From the cell containing the given text, extract its center point as [x, y] coordinate. 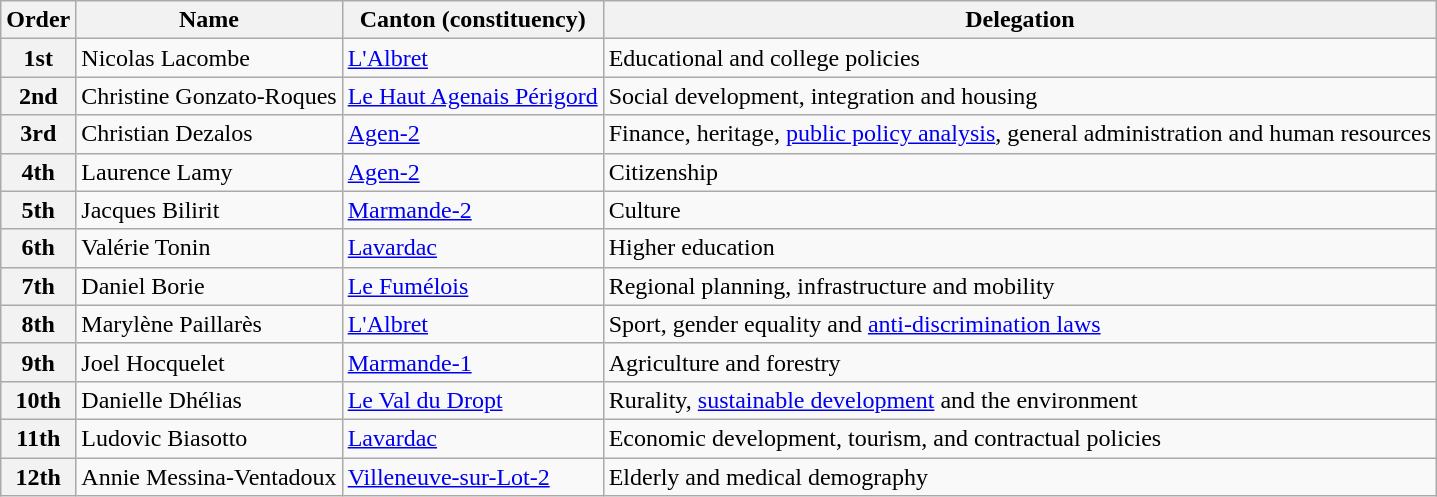
Culture [1020, 210]
11th [38, 438]
Le Fumélois [472, 286]
Marylène Paillarès [209, 324]
Laurence Lamy [209, 172]
9th [38, 362]
Economic development, tourism, and contractual policies [1020, 438]
6th [38, 248]
Regional planning, infrastructure and mobility [1020, 286]
Marmande-1 [472, 362]
1st [38, 58]
8th [38, 324]
Jacques Bilirit [209, 210]
Higher education [1020, 248]
Christine Gonzato-Roques [209, 96]
Nicolas Lacombe [209, 58]
5th [38, 210]
Canton (constituency) [472, 20]
3rd [38, 134]
Name [209, 20]
4th [38, 172]
Sport, gender equality and anti-discrimination laws [1020, 324]
Citizenship [1020, 172]
2nd [38, 96]
Educational and college policies [1020, 58]
12th [38, 477]
Danielle Dhélias [209, 400]
Marmande-2 [472, 210]
Villeneuve-sur-Lot-2 [472, 477]
Order [38, 20]
Social development, integration and housing [1020, 96]
Agriculture and forestry [1020, 362]
Finance, heritage, public policy analysis, general administration and human resources [1020, 134]
Delegation [1020, 20]
Rurality, sustainable development and the environment [1020, 400]
Valérie Tonin [209, 248]
Elderly and medical demography [1020, 477]
Le Val du Dropt [472, 400]
10th [38, 400]
Annie Messina-Ventadoux [209, 477]
Le Haut Agenais Périgord [472, 96]
Daniel Borie [209, 286]
Christian Dezalos [209, 134]
Ludovic Biasotto [209, 438]
Joel Hocquelet [209, 362]
7th [38, 286]
